Find where the given text appears and provide that cell's center as (X, Y) coordinate. 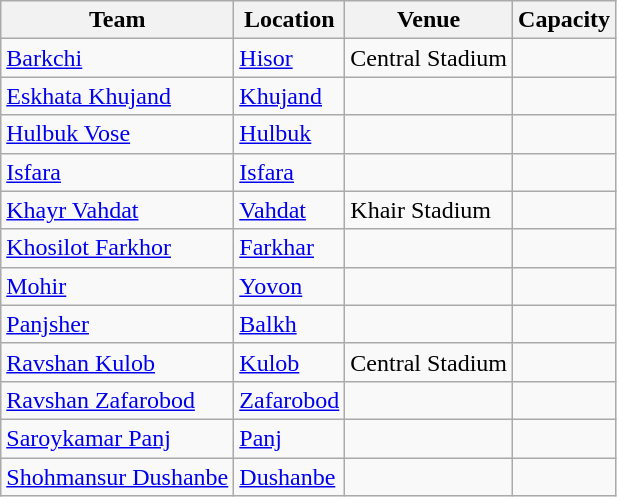
Khujand (290, 96)
Capacity (564, 20)
Venue (429, 20)
Hulbuk Vose (118, 134)
Team (118, 20)
Location (290, 20)
Hulbuk (290, 134)
Mohir (118, 286)
Vahdat (290, 210)
Yovon (290, 286)
Farkhar (290, 248)
Khair Stadium (429, 210)
Khosilot Farkhor (118, 248)
Saroykamar Panj (118, 438)
Balkh (290, 324)
Panjsher (118, 324)
Shohmansur Dushanbe (118, 477)
Kulob (290, 362)
Ravshan Kulob (118, 362)
Barkchi (118, 58)
Zafarobod (290, 400)
Hisor (290, 58)
Ravshan Zafarobod (118, 400)
Khayr Vahdat (118, 210)
Eskhata Khujand (118, 96)
Dushanbe (290, 477)
Panj (290, 438)
